From the cell containing the given text, extract its center point as (x, y) coordinate. 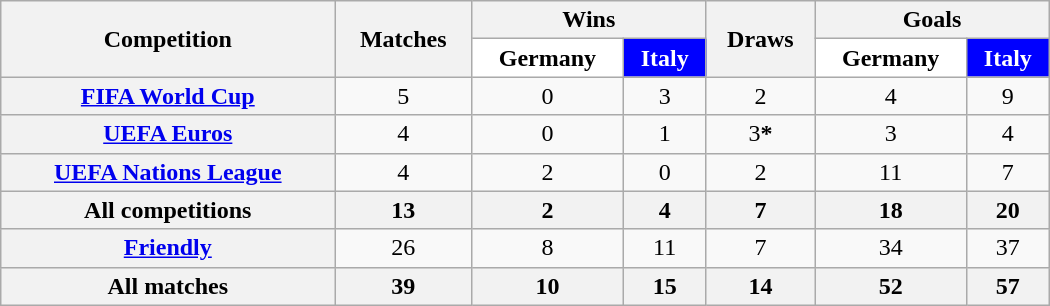
10 (548, 286)
8 (548, 248)
26 (404, 248)
FIFA World Cup (168, 96)
18 (891, 210)
UEFA Nations League (168, 172)
Matches (404, 39)
1 (664, 134)
34 (891, 248)
9 (1008, 96)
37 (1008, 248)
Draws (760, 39)
15 (664, 286)
All matches (168, 286)
All competitions (168, 210)
13 (404, 210)
57 (1008, 286)
14 (760, 286)
52 (891, 286)
39 (404, 286)
3* (760, 134)
5 (404, 96)
Competition (168, 39)
20 (1008, 210)
UEFA Euros (168, 134)
Wins (589, 20)
Friendly (168, 248)
Goals (932, 20)
